Return (x, y) of the center of cell containing provided text 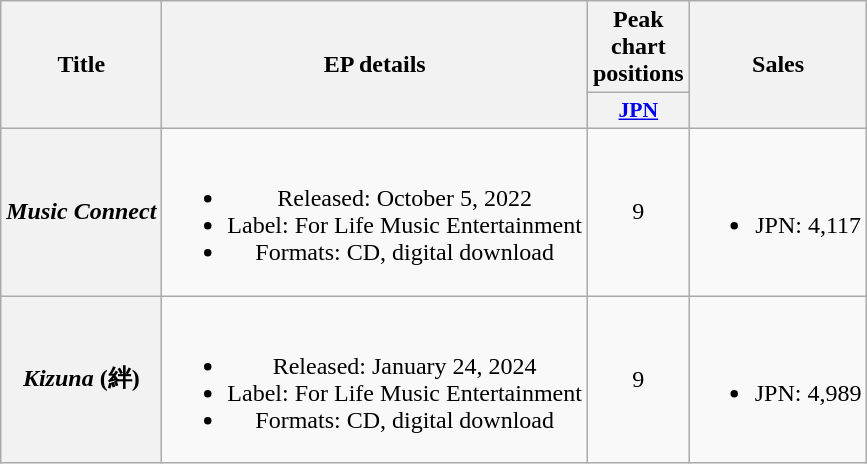
EP details (375, 65)
JPN (638, 111)
Released: January 24, 2024Label: For Life Music EntertainmentFormats: CD, digital download (375, 380)
Title (82, 65)
Music Connect (82, 212)
Kizuna (絆) (82, 380)
Peak chart positions (638, 47)
Sales (778, 65)
Released: October 5, 2022Label: For Life Music EntertainmentFormats: CD, digital download (375, 212)
JPN: 4,117 (778, 212)
JPN: 4,989 (778, 380)
